Search for the cell housing the specified text and yield its [x, y] center coordinate. 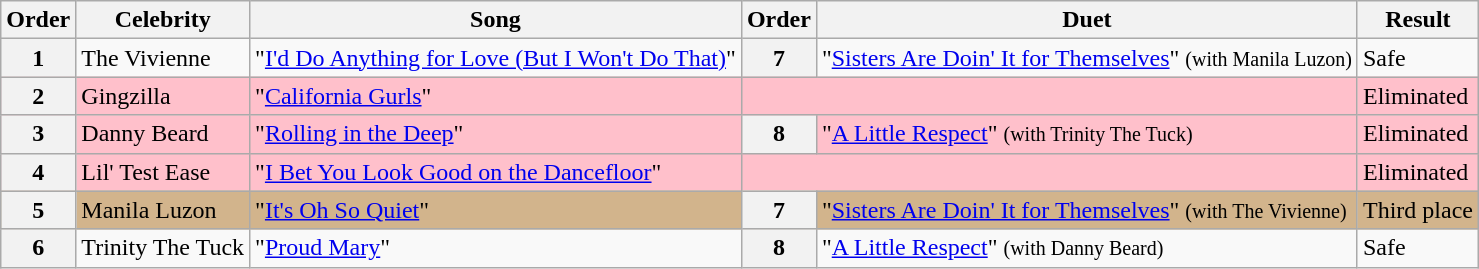
"Rolling in the Deep" [496, 134]
5 [38, 210]
Duet [1086, 20]
"Proud Mary" [496, 248]
Third place [1418, 210]
Result [1418, 20]
"A Little Respect" (with Danny Beard) [1086, 248]
3 [38, 134]
"I'd Do Anything for Love (But I Won't Do That)" [496, 58]
2 [38, 96]
"Sisters Are Doin' It for Themselves" (with The Vivienne) [1086, 210]
Gingzilla [163, 96]
The Vivienne [163, 58]
1 [38, 58]
Danny Beard [163, 134]
Manila Luzon [163, 210]
"California Gurls" [496, 96]
"A Little Respect" (with Trinity The Tuck) [1086, 134]
Celebrity [163, 20]
Song [496, 20]
Lil' Test Ease [163, 172]
"Sisters Are Doin' It for Themselves" (with Manila Luzon) [1086, 58]
Trinity The Tuck [163, 248]
6 [38, 248]
"It's Oh So Quiet" [496, 210]
"I Bet You Look Good on the Dancefloor" [496, 172]
4 [38, 172]
